Return the (X, Y) coordinate for the center point of the cell that contains the specified text.  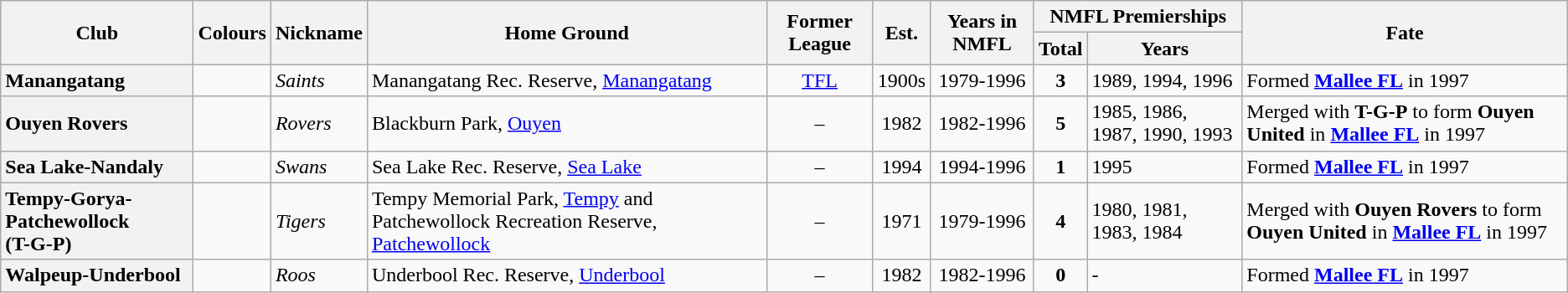
1994-1996 (983, 167)
Sea Lake-Nandaly (97, 167)
1 (1060, 167)
0 (1060, 275)
Roos (318, 275)
Est. (901, 33)
Tempy-Gorya-Patchewollock(T-G-P) (97, 221)
Manangatang Rec. Reserve, Manangatang (566, 80)
Blackburn Park, Ouyen (566, 124)
Merged with T-G-P to form Ouyen United in Mallee FL in 1997 (1405, 124)
NMFL Premierships (1137, 17)
Manangatang (97, 80)
Tigers (318, 221)
Club (97, 33)
Total (1060, 49)
Fate (1405, 33)
Swans (318, 167)
Years in NMFL (983, 33)
TFL (819, 80)
Former League (819, 33)
1900s (901, 80)
Saints (318, 80)
1980, 1981, 1983, 1984 (1164, 221)
Underbool Rec. Reserve, Underbool (566, 275)
Rovers (318, 124)
3 (1060, 80)
1995 (1164, 167)
5 (1060, 124)
- (1164, 275)
Nickname (318, 33)
1994 (901, 167)
4 (1060, 221)
1971 (901, 221)
Home Ground (566, 33)
Colours (232, 33)
Walpeup-Underbool (97, 275)
1985, 1986, 1987, 1990, 1993 (1164, 124)
Sea Lake Rec. Reserve, Sea Lake (566, 167)
Years (1164, 49)
Merged with Ouyen Rovers to form Ouyen United in Mallee FL in 1997 (1405, 221)
Tempy Memorial Park, Tempy and Patchewollock Recreation Reserve, Patchewollock (566, 221)
1989, 1994, 1996 (1164, 80)
Ouyen Rovers (97, 124)
